Identify which cell holds the provided text, then report its [x, y] central coordinate. 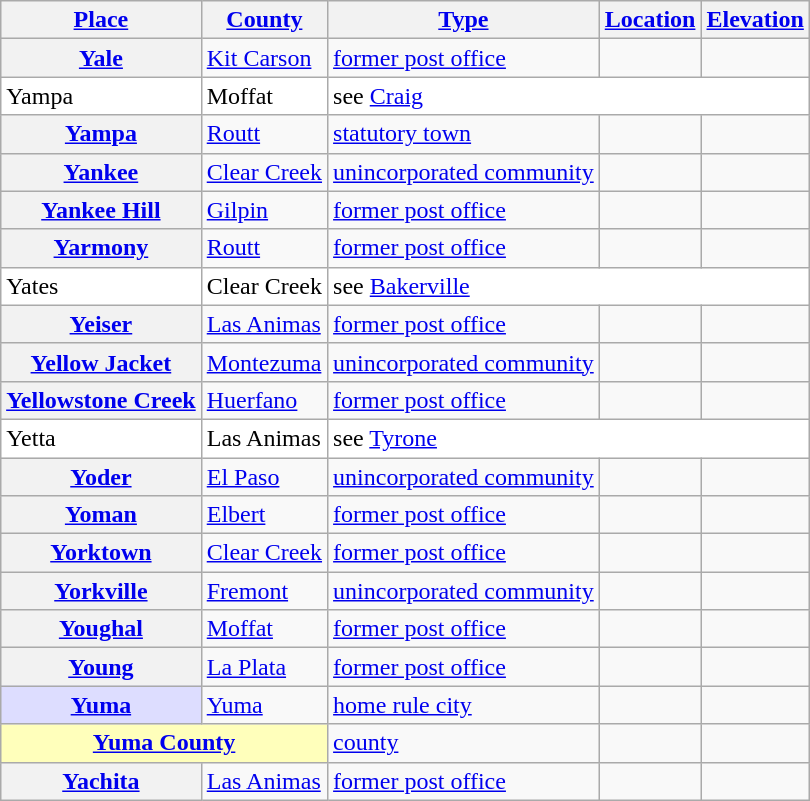
Yeiser [102, 324]
Yates [102, 286]
Montezuma [264, 362]
Yachita [102, 781]
Location [650, 20]
Yankee [102, 172]
Yorktown [102, 553]
Place [102, 20]
El Paso [264, 477]
Elbert [264, 515]
Yetta [102, 438]
Huerfano [264, 400]
Yoman [102, 515]
Yuma County [164, 743]
Yellowstone Creek [102, 400]
Yankee Hill [102, 210]
see Craig [569, 96]
Yoder [102, 477]
Type [464, 20]
Youghal [102, 629]
Fremont [264, 591]
Yorkville [102, 591]
Elevation [755, 20]
Gilpin [264, 210]
La Plata [264, 667]
see Tyrone [569, 438]
Yellow Jacket [102, 362]
Young [102, 667]
see Bakerville [569, 286]
County [264, 20]
Yale [102, 58]
Kit Carson [264, 58]
Yarmony [102, 248]
home rule city [464, 705]
statutory town [464, 134]
county [464, 743]
